Determine the [X, Y] coordinate at the center of the cell enclosing the given text.  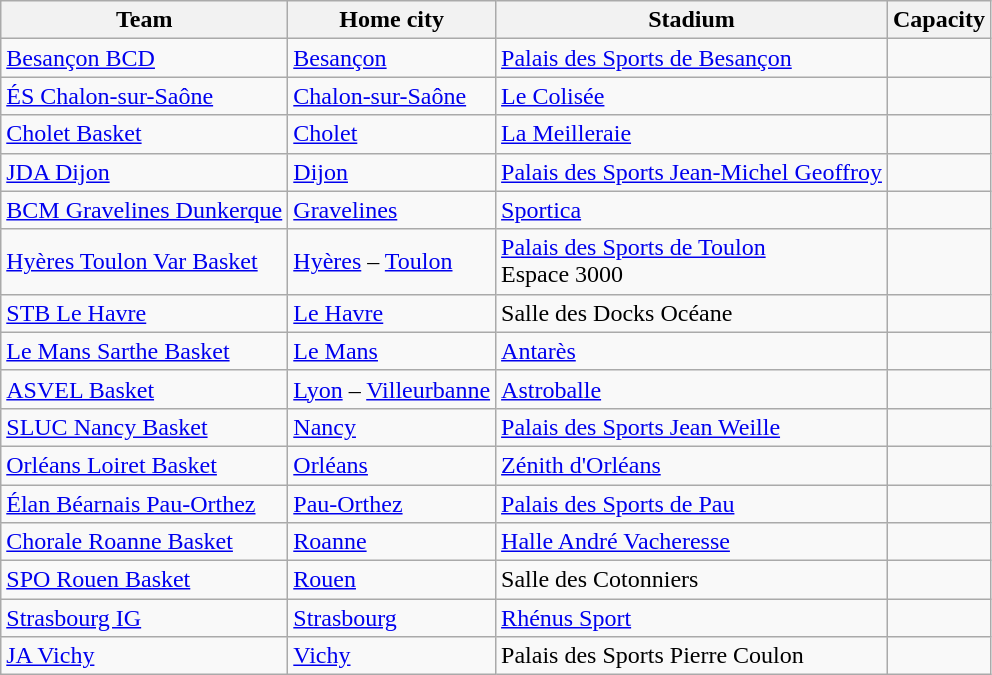
Le Mans [392, 351]
Antarès [692, 351]
Palais des Sports de Toulon Espace 3000 [692, 262]
Team [144, 20]
Le Havre [392, 313]
Palais des Sports de Pau [692, 503]
Lyon – Villeurbanne [392, 389]
Hyères Toulon Var Basket [144, 262]
SPO Rouen Basket [144, 580]
Palais des Sports Pierre Coulon [692, 656]
JDA Dijon [144, 172]
Home city [392, 20]
Orléans [392, 465]
Le Colisée [692, 96]
Palais des Sports de Besançon [692, 58]
Palais des Sports Jean Weille [692, 427]
Rhénus Sport [692, 618]
Palais des Sports Jean-Michel Geoffroy [692, 172]
Pau-Orthez [392, 503]
Sportica [692, 210]
Stadium [692, 20]
Zénith d'Orléans [692, 465]
Salle des Cotonniers [692, 580]
Besançon BCD [144, 58]
Besançon [392, 58]
La Meilleraie [692, 134]
Strasbourg IG [144, 618]
Cholet Basket [144, 134]
Le Mans Sarthe Basket [144, 351]
Capacity [938, 20]
ÉS Chalon-sur-Saône [144, 96]
ASVEL Basket [144, 389]
Orléans Loiret Basket [144, 465]
Astroballe [692, 389]
Halle André Vacheresse [692, 542]
Strasbourg [392, 618]
JA Vichy [144, 656]
Cholet [392, 134]
Hyères – Toulon [392, 262]
Salle des Docks Océane [692, 313]
Vichy [392, 656]
Chorale Roanne Basket [144, 542]
Gravelines [392, 210]
STB Le Havre [144, 313]
SLUC Nancy Basket [144, 427]
Élan Béarnais Pau-Orthez [144, 503]
Roanne [392, 542]
BCM Gravelines Dunkerque [144, 210]
Rouen [392, 580]
Chalon-sur-Saône [392, 96]
Nancy [392, 427]
Dijon [392, 172]
